Output the (X, Y) coordinate of the center of the cell containing the given text.  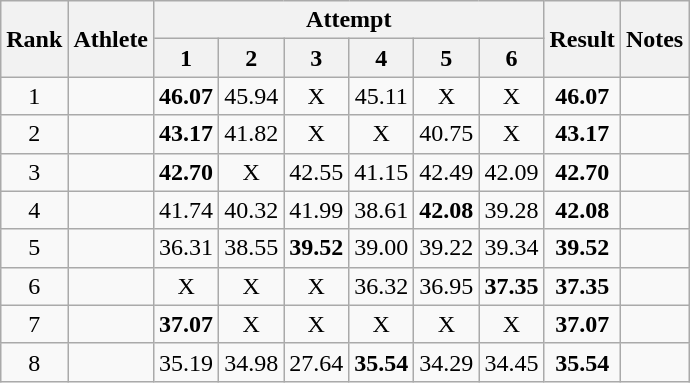
36.31 (186, 248)
40.32 (252, 210)
34.98 (252, 362)
35.19 (186, 362)
40.75 (446, 134)
45.94 (252, 96)
39.22 (446, 248)
42.49 (446, 172)
Athlete (111, 39)
34.29 (446, 362)
Result (582, 39)
34.45 (512, 362)
7 (34, 324)
41.99 (316, 210)
Rank (34, 39)
38.61 (382, 210)
42.55 (316, 172)
45.11 (382, 96)
8 (34, 362)
36.95 (446, 286)
27.64 (316, 362)
39.00 (382, 248)
39.34 (512, 248)
38.55 (252, 248)
41.82 (252, 134)
Attempt (349, 20)
Notes (654, 39)
39.28 (512, 210)
42.09 (512, 172)
36.32 (382, 286)
41.15 (382, 172)
41.74 (186, 210)
